Extract the [X, Y] coordinate from the center of the cell holding the provided text.  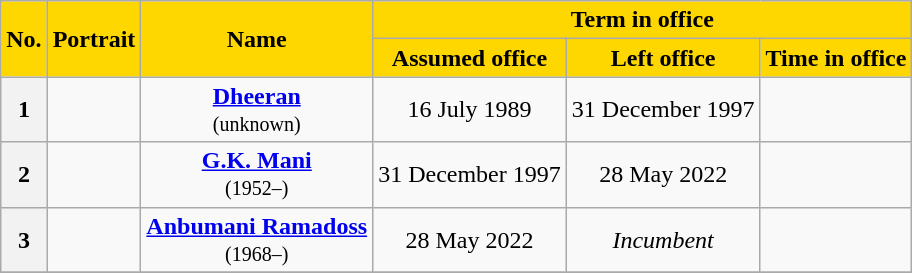
16 July 1989 [470, 110]
1 [24, 110]
Dheeran(unknown) [257, 110]
G.K. Mani(1952–) [257, 174]
Incumbent [663, 240]
Assumed office [470, 58]
Portrait [94, 39]
3 [24, 240]
2 [24, 174]
Anbumani Ramadoss(1968–) [257, 240]
Term in office [642, 20]
Name [257, 39]
Left office [663, 58]
Time in office [836, 58]
No. [24, 39]
